Output the (X, Y) coordinate of the center of the cell containing the given text.  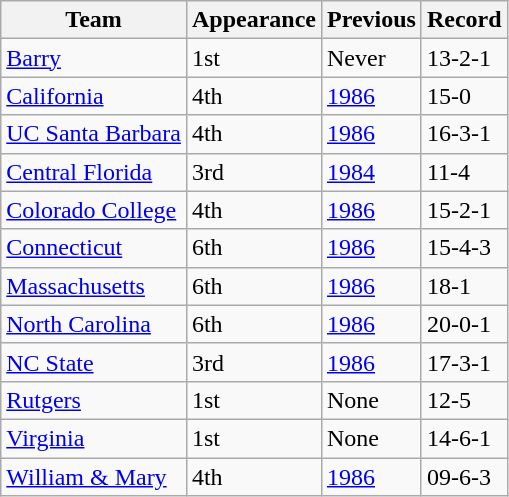
18-1 (464, 286)
Barry (94, 58)
Rutgers (94, 400)
14-6-1 (464, 438)
North Carolina (94, 324)
13-2-1 (464, 58)
11-4 (464, 172)
Connecticut (94, 248)
15-4-3 (464, 248)
15-0 (464, 96)
UC Santa Barbara (94, 134)
Appearance (254, 20)
12-5 (464, 400)
California (94, 96)
Record (464, 20)
Central Florida (94, 172)
20-0-1 (464, 324)
Previous (371, 20)
NC State (94, 362)
Virginia (94, 438)
Never (371, 58)
17-3-1 (464, 362)
1984 (371, 172)
William & Mary (94, 477)
Massachusetts (94, 286)
Team (94, 20)
09-6-3 (464, 477)
15-2-1 (464, 210)
Colorado College (94, 210)
16-3-1 (464, 134)
